Return the (x, y) coordinate for the center point of the cell that contains the specified text.  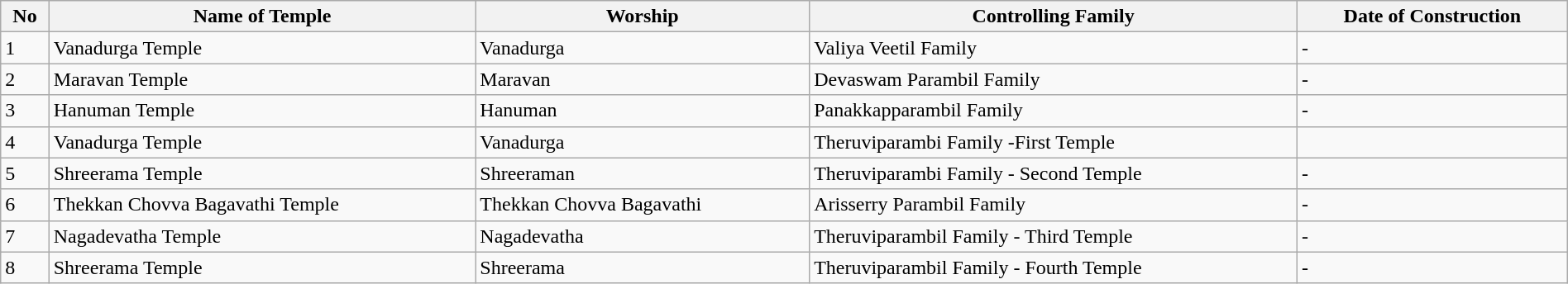
Name of Temple (262, 17)
Maravan (643, 79)
Panakkapparambil Family (1054, 111)
Worship (643, 17)
Date of Construction (1432, 17)
Theruviparambi Family -First Temple (1054, 142)
Controlling Family (1054, 17)
Theruviparambi Family - Second Temple (1054, 173)
Nagadevatha Temple (262, 236)
No (25, 17)
Devaswam Parambil Family (1054, 79)
8 (25, 267)
5 (25, 173)
6 (25, 205)
Hanuman Temple (262, 111)
7 (25, 236)
Arisserry Parambil Family (1054, 205)
Nagadevatha (643, 236)
Shreerama (643, 267)
Valiya Veetil Family (1054, 48)
Maravan Temple (262, 79)
Thekkan Chovva Bagavathi (643, 205)
Theruviparambil Family - Fourth Temple (1054, 267)
2 (25, 79)
Hanuman (643, 111)
1 (25, 48)
Theruviparambil Family - Third Temple (1054, 236)
Shreeraman (643, 173)
Thekkan Chovva Bagavathi Temple (262, 205)
3 (25, 111)
4 (25, 142)
